Output the [x, y] coordinate of the center of the cell containing the given text.  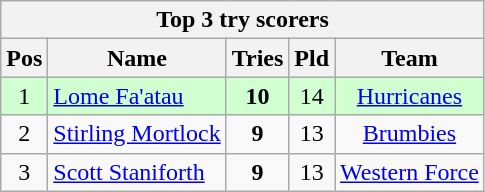
Hurricanes [410, 96]
Pos [24, 58]
10 [258, 96]
Tries [258, 58]
Scott Staniforth [137, 172]
Team [410, 58]
Top 3 try scorers [243, 20]
14 [312, 96]
Brumbies [410, 134]
Name [137, 58]
Lome Fa'atau [137, 96]
2 [24, 134]
1 [24, 96]
3 [24, 172]
Stirling Mortlock [137, 134]
Western Force [410, 172]
Pld [312, 58]
